Detect which cell encompasses the target text, then output its (X, Y) center coordinate. 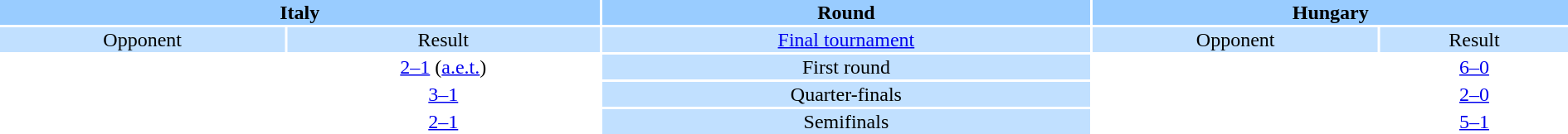
Final tournament (846, 40)
Quarter-finals (846, 94)
First round (846, 67)
6–0 (1474, 67)
Round (846, 12)
Semifinals (846, 122)
3–1 (443, 94)
2–1 (443, 122)
5–1 (1474, 122)
Italy (299, 12)
2–0 (1474, 94)
2–1 (a.e.t.) (443, 67)
Hungary (1331, 12)
